Return [X, Y] of the center of cell containing provided text 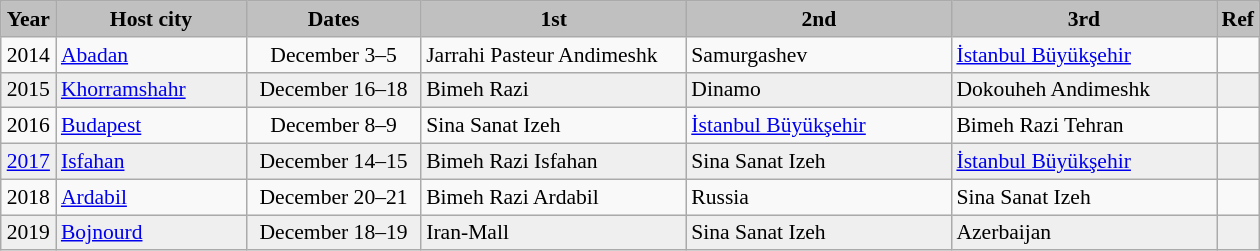
Dates [334, 19]
2017 [28, 162]
2nd [818, 19]
Bimeh Razi Isfahan [554, 162]
2018 [28, 197]
December 16–18 [334, 90]
Year [28, 19]
Khorramshahr [151, 90]
Ardabil [151, 197]
December 18–19 [334, 233]
Bimeh Razi Ardabil [554, 197]
Isfahan [151, 162]
Samurgashev [818, 55]
December 3–5 [334, 55]
2014 [28, 55]
Jarrahi Pasteur Andimeshk [554, 55]
December 20–21 [334, 197]
Bimeh Razi [554, 90]
Dinamo [818, 90]
3rd [1084, 19]
December 8–9 [334, 126]
Host city [151, 19]
December 14–15 [334, 162]
2016 [28, 126]
Abadan [151, 55]
Ref [1237, 19]
Russia [818, 197]
Iran-Mall [554, 233]
Bimeh Razi Tehran [1084, 126]
Dokouheh Andimeshk [1084, 90]
2015 [28, 90]
Budapest [151, 126]
2019 [28, 233]
Azerbaijan [1084, 233]
1st [554, 19]
Bojnourd [151, 233]
